Provide the [X, Y] coordinate of the cell's center where the given text is located.  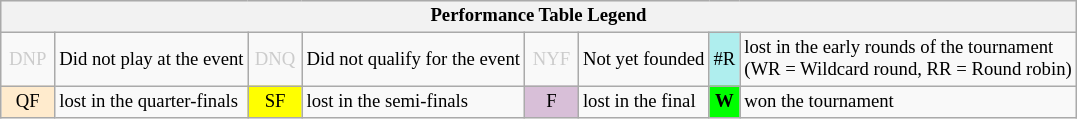
W [724, 102]
DNP [28, 60]
lost in the quarter-finals [152, 102]
won the tournament [908, 102]
Did not play at the event [152, 60]
Not yet founded [643, 60]
DNQ [275, 60]
Did not qualify for the event [413, 60]
NYF [551, 60]
F [551, 102]
lost in the semi-finals [413, 102]
lost in the early rounds of the tournament(WR = Wildcard round, RR = Round robin) [908, 60]
Performance Table Legend [538, 16]
lost in the final [643, 102]
SF [275, 102]
#R [724, 60]
QF [28, 102]
